Scan for the cell matching the given text and deliver its [X, Y] coordinate at center. 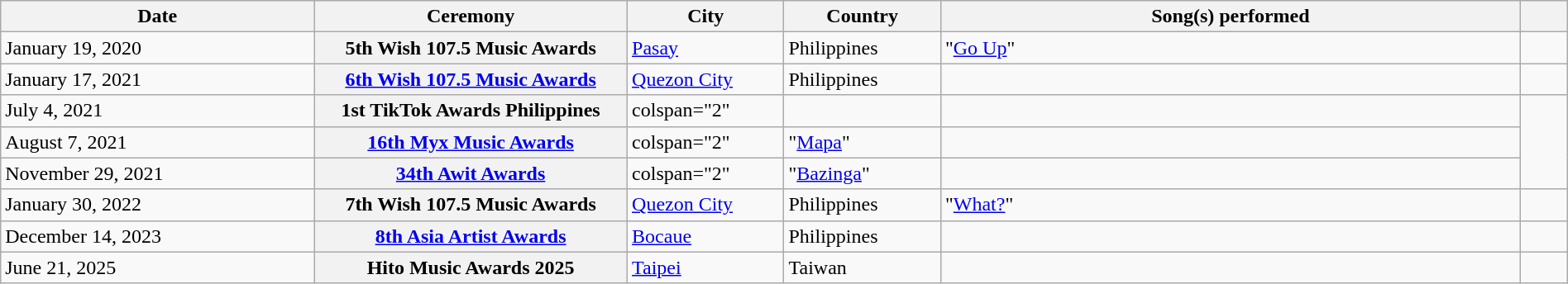
"Go Up" [1231, 48]
7th Wish 107.5 Music Awards [471, 205]
January 30, 2022 [157, 205]
Song(s) performed [1231, 17]
Taipei [706, 267]
1st TikTok Awards Philippines [471, 111]
"Bazinga" [862, 173]
Taiwan [862, 267]
Country [862, 17]
Pasay [706, 48]
34th Awit Awards [471, 173]
August 7, 2021 [157, 142]
Bocaue [706, 236]
January 19, 2020 [157, 48]
January 17, 2021 [157, 79]
5th Wish 107.5 Music Awards [471, 48]
6th Wish 107.5 Music Awards [471, 79]
"What?" [1231, 205]
June 21, 2025 [157, 267]
"Mapa" [862, 142]
City [706, 17]
Hito Music Awards 2025 [471, 267]
8th Asia Artist Awards [471, 236]
July 4, 2021 [157, 111]
December 14, 2023 [157, 236]
16th Myx Music Awards [471, 142]
Ceremony [471, 17]
Date [157, 17]
November 29, 2021 [157, 173]
